For the text-containing cell, return its midpoint in (X, Y) coordinate format. 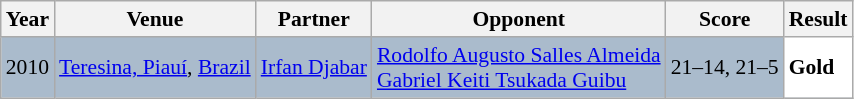
Result (818, 19)
Rodolfo Augusto Salles Almeida Gabriel Keiti Tsukada Guibu (519, 68)
2010 (28, 68)
Score (725, 19)
Gold (818, 68)
Year (28, 19)
Partner (314, 19)
Venue (155, 19)
21–14, 21–5 (725, 68)
Opponent (519, 19)
Irfan Djabar (314, 68)
Teresina, Piauí, Brazil (155, 68)
